Extract the [X, Y] coordinate from the center of the cell holding the provided text.  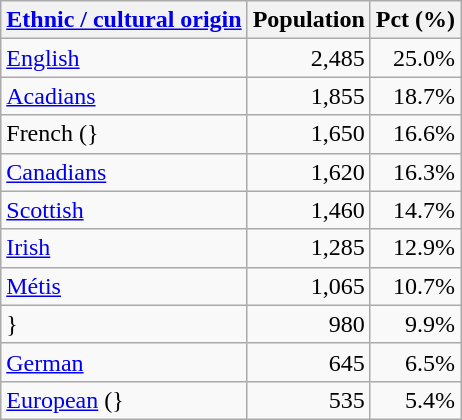
1,065 [308, 286]
German [124, 362]
18.7% [415, 96]
2,485 [308, 58]
1,855 [308, 96]
English [124, 58]
Pct (%) [415, 20]
Population [308, 20]
French (} [124, 134]
Irish [124, 248]
Canadians [124, 172]
535 [308, 400]
12.9% [415, 248]
Scottish [124, 210]
980 [308, 324]
1,285 [308, 248]
10.7% [415, 286]
16.6% [415, 134]
645 [308, 362]
16.3% [415, 172]
1,650 [308, 134]
5.4% [415, 400]
6.5% [415, 362]
} [124, 324]
1,620 [308, 172]
Métis [124, 286]
European (} [124, 400]
25.0% [415, 58]
Acadians [124, 96]
Ethnic / cultural origin [124, 20]
9.9% [415, 324]
14.7% [415, 210]
1,460 [308, 210]
